Find where the given text appears and provide that cell's center as (x, y) coordinate. 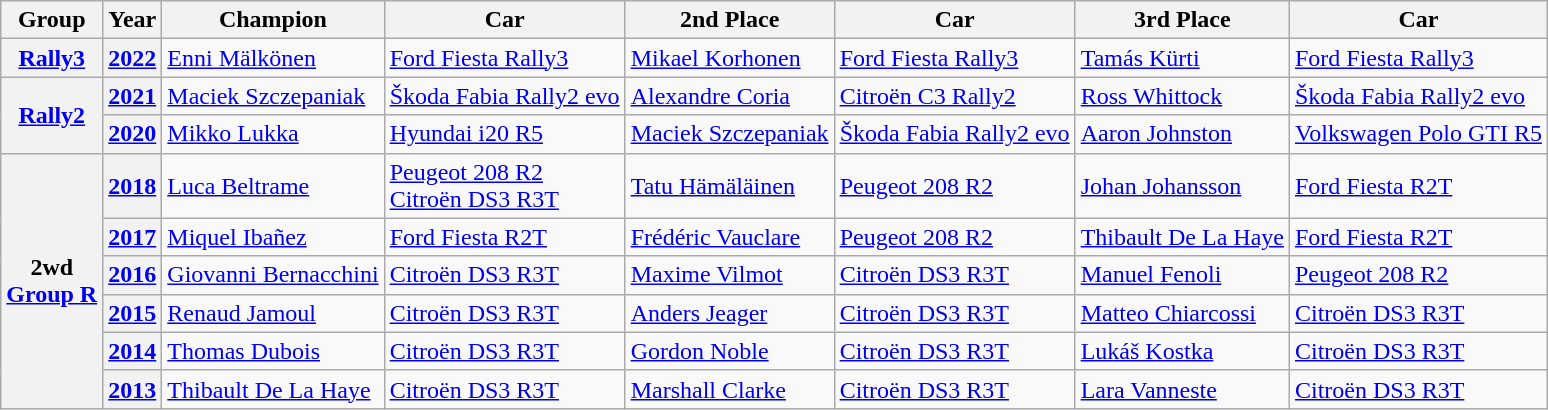
Year (132, 20)
Volkswagen Polo GTI R5 (1418, 134)
Champion (273, 20)
Mikko Lukka (273, 134)
Mikael Korhonen (730, 58)
Renaud Jamoul (273, 313)
Johan Johansson (1182, 186)
Marshall Clarke (730, 389)
Maxime Vilmot (730, 275)
Manuel Fenoli (1182, 275)
Tatu Hämäläinen (730, 186)
Peugeot 208 R2Citroën DS3 R3T (504, 186)
Frédéric Vauclare (730, 237)
2020 (132, 134)
Thomas Dubois (273, 351)
2016 (132, 275)
Luca Beltrame (273, 186)
2021 (132, 96)
Ross Whittock (1182, 96)
Giovanni Bernacchini (273, 275)
Rally3 (52, 58)
Lara Vanneste (1182, 389)
Alexandre Coria (730, 96)
2013 (132, 389)
Matteo Chiarcossi (1182, 313)
2018 (132, 186)
Gordon Noble (730, 351)
Rally2 (52, 115)
Group (52, 20)
Enni Mälkönen (273, 58)
2nd Place (730, 20)
Citroën C3 Rally2 (954, 96)
Tamás Kürti (1182, 58)
Anders Jeager (730, 313)
2wdGroup R (52, 280)
Lukáš Kostka (1182, 351)
2015 (132, 313)
Hyundai i20 R5 (504, 134)
2022 (132, 58)
2017 (132, 237)
Miquel Ibañez (273, 237)
3rd Place (1182, 20)
2014 (132, 351)
Aaron Johnston (1182, 134)
